Extract the [X, Y] coordinate from the center of the cell holding the provided text.  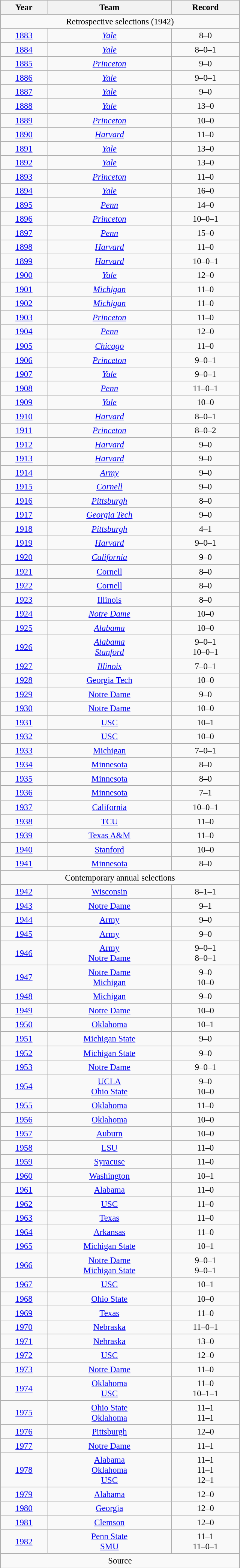
1932 [24, 737]
4–1 [205, 529]
1910 [24, 416]
Wisconsin [109, 892]
11–111–112–1 [205, 1470]
Texas A&M [109, 835]
1886 [24, 78]
14–0 [205, 205]
1951 [24, 1039]
Auburn [109, 1133]
1942 [24, 892]
1908 [24, 388]
11–1 [205, 1446]
1919 [24, 543]
1913 [24, 459]
1958 [24, 1148]
15–0 [205, 233]
1926 [24, 647]
1888 [24, 106]
1891 [24, 149]
1949 [24, 1011]
1885 [24, 64]
1974 [24, 1388]
1909 [24, 402]
1977 [24, 1446]
1945 [24, 934]
1978 [24, 1470]
1979 [24, 1494]
1906 [24, 360]
1981 [24, 1523]
1963 [24, 1218]
1934 [24, 765]
1911 [24, 431]
1915 [24, 487]
1927 [24, 666]
Ohio State [109, 1299]
1957 [24, 1133]
1953 [24, 1067]
1944 [24, 920]
16–0 [205, 191]
OklahomaUSC [109, 1388]
Syracuse [109, 1162]
1892 [24, 162]
1968 [24, 1299]
1970 [24, 1327]
Ohio StateOklahoma [109, 1412]
1914 [24, 473]
1940 [24, 849]
1923 [24, 600]
1902 [24, 303]
1904 [24, 332]
1929 [24, 694]
1921 [24, 571]
1975 [24, 1412]
1918 [24, 529]
1964 [24, 1232]
1916 [24, 501]
1894 [24, 191]
1897 [24, 233]
TCU [109, 821]
11–010–1–1 [205, 1388]
Georgia [109, 1508]
UCLAOhio State [109, 1086]
Chicago [109, 346]
1928 [24, 680]
1938 [24, 821]
1947 [24, 977]
1887 [24, 92]
1907 [24, 374]
9–1 [205, 906]
1954 [24, 1086]
9–0–18–0–1 [205, 953]
1935 [24, 779]
1896 [24, 219]
Stanford [109, 849]
AlabamaStanford [109, 647]
1930 [24, 708]
1937 [24, 807]
Penn StateSMU [109, 1541]
1959 [24, 1162]
1950 [24, 1025]
1971 [24, 1341]
1883 [24, 36]
Record [205, 8]
Source [120, 1561]
Team [109, 8]
1955 [24, 1105]
1924 [24, 614]
1893 [24, 177]
1931 [24, 722]
1982 [24, 1541]
1901 [24, 290]
1922 [24, 585]
ArmyNotre Dame [109, 953]
Year [24, 8]
1952 [24, 1053]
1925 [24, 628]
Arkansas [109, 1232]
Notre DameMichigan [109, 977]
1976 [24, 1432]
1969 [24, 1313]
1967 [24, 1284]
Washington [109, 1176]
1941 [24, 863]
1966 [24, 1265]
AlabamaOklahomaUSC [109, 1470]
1933 [24, 751]
9–0–19–0–1 [205, 1265]
1946 [24, 953]
1961 [24, 1190]
1943 [24, 906]
Retrospective selections (1942) [120, 21]
LSU [109, 1148]
Clemson [109, 1523]
9–0–110–0–1 [205, 647]
1948 [24, 996]
1917 [24, 515]
1905 [24, 346]
11–111–1 [205, 1412]
8–0–2 [205, 431]
1920 [24, 557]
11–111–0–1 [205, 1541]
7–1 [205, 793]
1965 [24, 1246]
1972 [24, 1355]
1973 [24, 1369]
1900 [24, 275]
1895 [24, 205]
8–1–1 [205, 892]
1960 [24, 1176]
1936 [24, 793]
Notre DameMichigan State [109, 1265]
1890 [24, 134]
1962 [24, 1204]
1980 [24, 1508]
1912 [24, 444]
1899 [24, 261]
1884 [24, 50]
Contemporary annual selections [120, 878]
1939 [24, 835]
1903 [24, 318]
1898 [24, 247]
1956 [24, 1119]
1889 [24, 120]
